Provide the [x, y] coordinate of the cell's center where the given text is located.  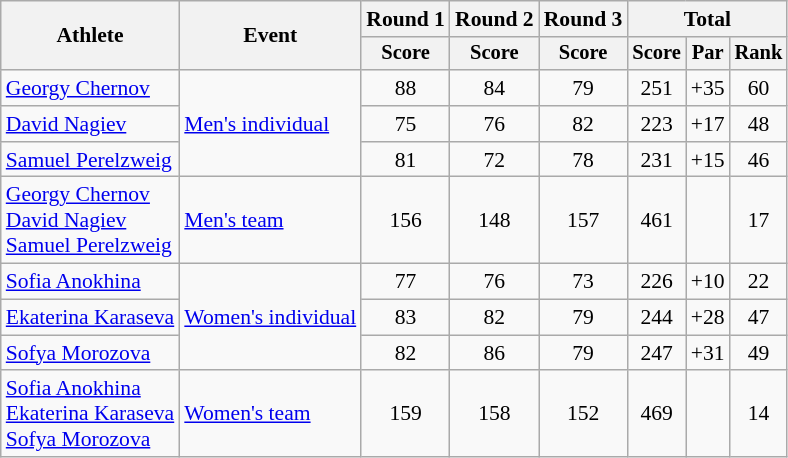
Ekaterina Karaseva [90, 318]
244 [656, 318]
Total [707, 19]
152 [584, 414]
86 [494, 353]
251 [656, 88]
156 [406, 220]
Rank [759, 54]
+35 [708, 88]
17 [759, 220]
Women's individual [270, 318]
Sofia AnokhinaEkaterina KarasevaSofya Morozova [90, 414]
159 [406, 414]
49 [759, 353]
Men's team [270, 220]
Par [708, 54]
247 [656, 353]
47 [759, 318]
157 [584, 220]
223 [656, 124]
+15 [708, 160]
60 [759, 88]
48 [759, 124]
Samuel Perelzweig [90, 160]
Event [270, 36]
75 [406, 124]
Sofia Anokhina [90, 282]
+28 [708, 318]
Georgy ChernovDavid NagievSamuel Perelzweig [90, 220]
72 [494, 160]
Round 1 [406, 19]
22 [759, 282]
226 [656, 282]
Round 2 [494, 19]
83 [406, 318]
158 [494, 414]
Women's team [270, 414]
David Nagiev [90, 124]
231 [656, 160]
88 [406, 88]
14 [759, 414]
+17 [708, 124]
Men's individual [270, 124]
Athlete [90, 36]
461 [656, 220]
46 [759, 160]
148 [494, 220]
84 [494, 88]
Round 3 [584, 19]
77 [406, 282]
Sofya Morozova [90, 353]
469 [656, 414]
81 [406, 160]
73 [584, 282]
+10 [708, 282]
78 [584, 160]
Georgy Chernov [90, 88]
+31 [708, 353]
